Return [x, y] of the center of cell containing provided text 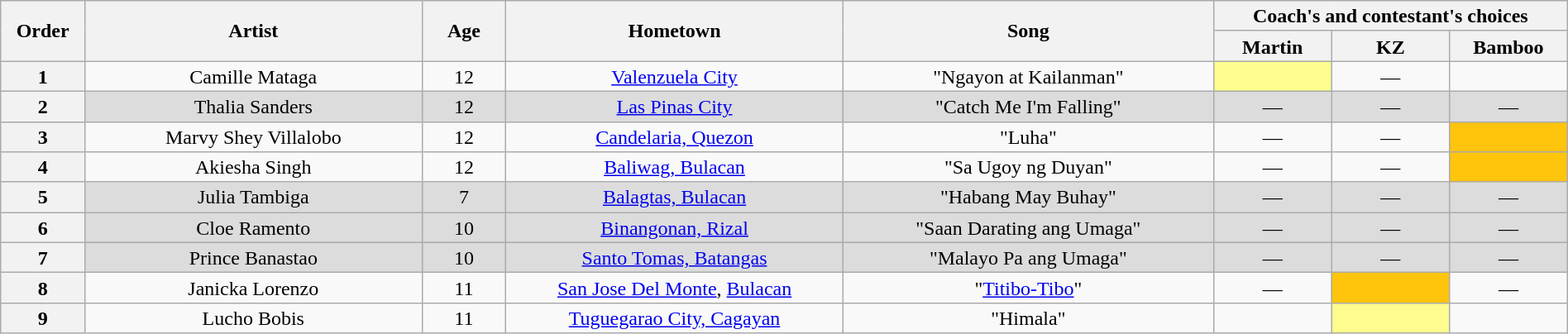
Song [1028, 31]
"Himala" [1028, 317]
6 [43, 228]
Camille Mataga [253, 76]
2 [43, 106]
Las Pinas City [675, 106]
Coach's and contestant's choices [1390, 17]
Valenzuela City [675, 76]
San Jose Del Monte, Bulacan [675, 288]
"Sa Ugoy ng Duyan" [1028, 167]
1 [43, 76]
Hometown [675, 31]
Bamboo [1508, 46]
KZ [1391, 46]
3 [43, 137]
Cloe Ramento [253, 228]
Julia Tambiga [253, 197]
"Habang May Buhay" [1028, 197]
"Catch Me I'm Falling" [1028, 106]
Akiesha Singh [253, 167]
Tuguegarao City, Cagayan [675, 317]
Prince Banastao [253, 258]
Age [464, 31]
"Luha" [1028, 137]
Binangonan, Rizal [675, 228]
Martin [1272, 46]
Artist [253, 31]
Santo Tomas, Batangas [675, 258]
Lucho Bobis [253, 317]
Baliwag, Bulacan [675, 167]
Balagtas, Bulacan [675, 197]
Janicka Lorenzo [253, 288]
8 [43, 288]
"Malayo Pa ang Umaga" [1028, 258]
"Saan Darating ang Umaga" [1028, 228]
9 [43, 317]
5 [43, 197]
4 [43, 167]
Order [43, 31]
Candelaria, Quezon [675, 137]
Thalia Sanders [253, 106]
"Titibo-Tibo" [1028, 288]
Marvy Shey Villalobo [253, 137]
"Ngayon at Kailanman" [1028, 76]
